Identify which cell holds the provided text, then report its (X, Y) central coordinate. 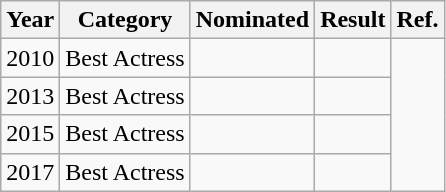
Year (30, 20)
Result (353, 20)
2010 (30, 58)
2013 (30, 96)
Ref. (418, 20)
Category (125, 20)
2017 (30, 172)
2015 (30, 134)
Nominated (252, 20)
